Detect which cell encompasses the target text, then output its (x, y) center coordinate. 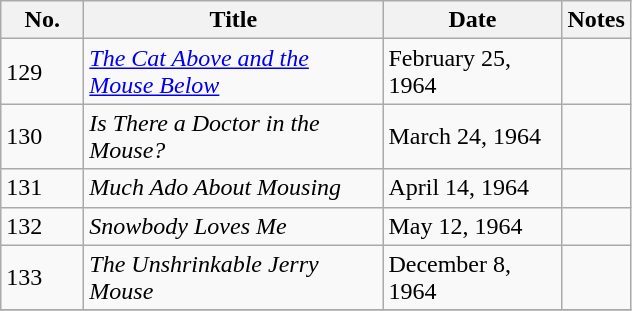
Date (472, 20)
February 25, 1964 (472, 72)
No. (42, 20)
Title (234, 20)
Snowbody Loves Me (234, 226)
131 (42, 188)
March 24, 1964 (472, 136)
129 (42, 72)
133 (42, 278)
December 8, 1964 (472, 278)
May 12, 1964 (472, 226)
April 14, 1964 (472, 188)
The Cat Above and the Mouse Below (234, 72)
Notes (596, 20)
Much Ado About Mousing (234, 188)
132 (42, 226)
130 (42, 136)
The Unshrinkable Jerry Mouse (234, 278)
Is There a Doctor in the Mouse? (234, 136)
